Provide the (x, y) coordinate of the cell's center where the given text is located.  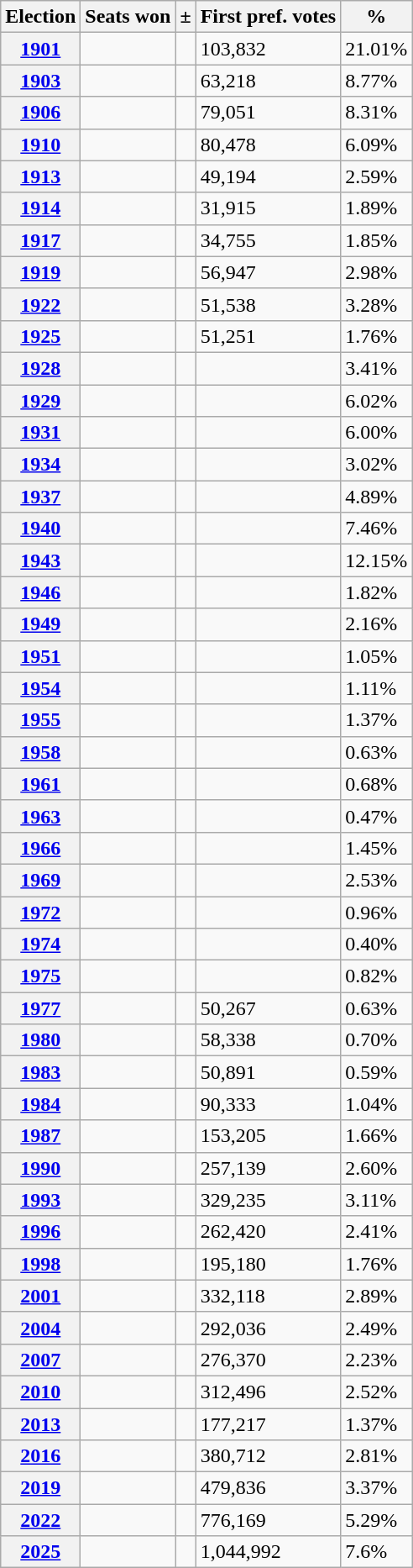
3.41% (376, 368)
± (186, 17)
5.29% (376, 1520)
1998 (40, 1264)
2.23% (376, 1360)
262,420 (269, 1232)
3.02% (376, 465)
79,051 (269, 113)
1.45% (376, 848)
1954 (40, 688)
1919 (40, 272)
6.00% (376, 433)
2022 (40, 1520)
2.49% (376, 1328)
63,218 (269, 81)
0.68% (376, 784)
1980 (40, 1040)
292,036 (269, 1328)
3.37% (376, 1488)
1925 (40, 336)
Election (40, 17)
1.05% (376, 656)
2016 (40, 1456)
21.01% (376, 49)
1906 (40, 113)
1903 (40, 81)
1913 (40, 176)
177,217 (269, 1424)
8.77% (376, 81)
1949 (40, 624)
2.53% (376, 880)
2.52% (376, 1392)
1984 (40, 1104)
1.82% (376, 592)
49,194 (269, 176)
3.28% (376, 304)
2.41% (376, 1232)
1955 (40, 720)
1977 (40, 1008)
1975 (40, 976)
34,755 (269, 240)
1937 (40, 497)
7.46% (376, 529)
1969 (40, 880)
2.98% (376, 272)
332,118 (269, 1296)
329,235 (269, 1200)
1929 (40, 401)
1928 (40, 368)
1910 (40, 145)
2.16% (376, 624)
1.11% (376, 688)
1,044,992 (269, 1552)
2.59% (376, 176)
1961 (40, 784)
1990 (40, 1168)
50,891 (269, 1072)
1914 (40, 208)
80,478 (269, 145)
90,333 (269, 1104)
312,496 (269, 1392)
1943 (40, 560)
6.02% (376, 401)
1940 (40, 529)
1.66% (376, 1136)
0.96% (376, 912)
2010 (40, 1392)
1951 (40, 656)
1917 (40, 240)
Seats won (128, 17)
1966 (40, 848)
2.60% (376, 1168)
0.40% (376, 944)
1974 (40, 944)
58,338 (269, 1040)
0.70% (376, 1040)
103,832 (269, 49)
2.89% (376, 1296)
8.31% (376, 113)
3.11% (376, 1200)
380,712 (269, 1456)
51,538 (269, 304)
50,267 (269, 1008)
1901 (40, 49)
2019 (40, 1488)
2.81% (376, 1456)
1934 (40, 465)
479,836 (269, 1488)
1958 (40, 752)
1963 (40, 816)
51,251 (269, 336)
2007 (40, 1360)
31,915 (269, 208)
276,370 (269, 1360)
2013 (40, 1424)
% (376, 17)
0.59% (376, 1072)
0.82% (376, 976)
1946 (40, 592)
1972 (40, 912)
First pref. votes (269, 17)
12.15% (376, 560)
1.04% (376, 1104)
1922 (40, 304)
257,139 (269, 1168)
1.89% (376, 208)
1993 (40, 1200)
4.89% (376, 497)
0.47% (376, 816)
6.09% (376, 145)
2025 (40, 1552)
2004 (40, 1328)
1996 (40, 1232)
153,205 (269, 1136)
776,169 (269, 1520)
1983 (40, 1072)
2001 (40, 1296)
1987 (40, 1136)
7.6% (376, 1552)
1.85% (376, 240)
56,947 (269, 272)
195,180 (269, 1264)
1931 (40, 433)
